Return the (x, y) coordinate for the center point of the cell that contains the specified text.  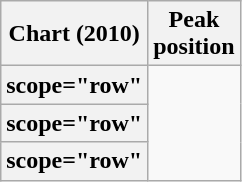
Peakposition (194, 34)
Chart (2010) (74, 34)
